Search for the cell housing the specified text and yield its [X, Y] center coordinate. 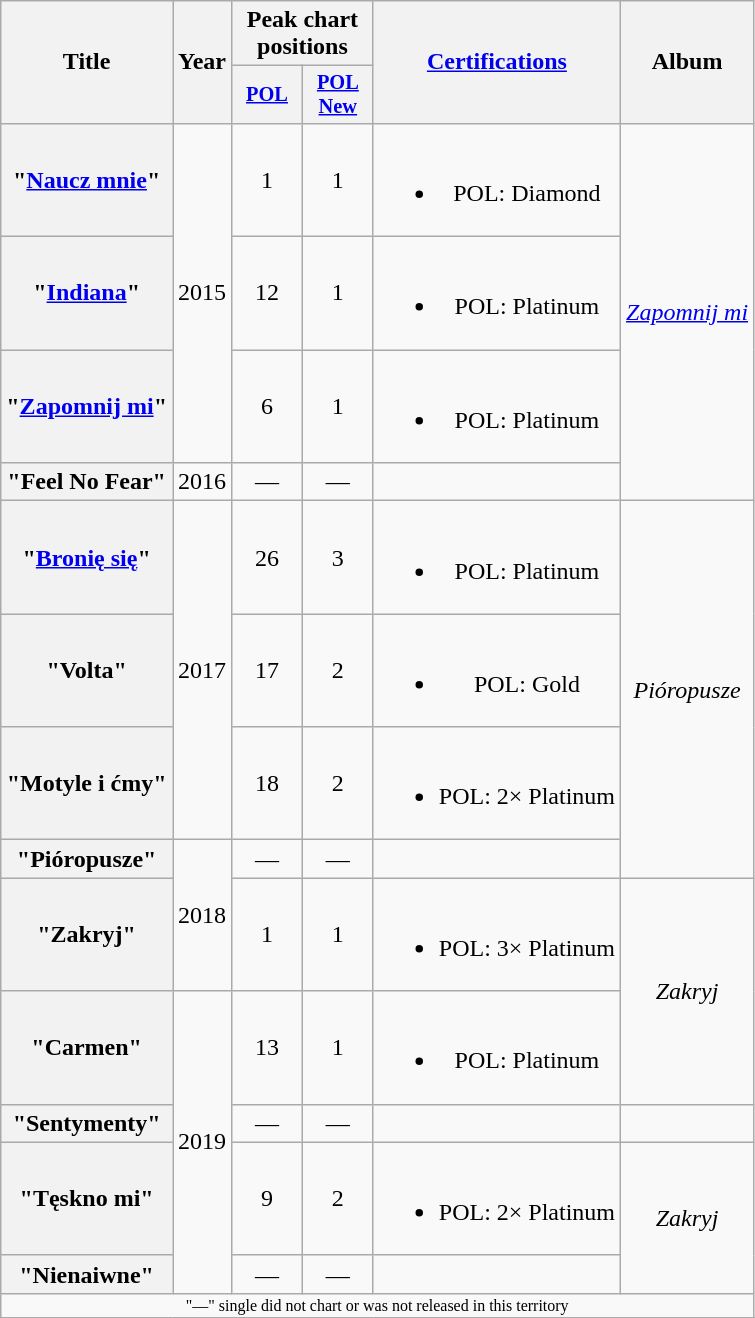
"Carmen" [87, 1048]
"Feel No Fear" [87, 482]
Year [202, 62]
3 [338, 558]
26 [268, 558]
"—" single did not chart or was not released in this territory [378, 1305]
POL: 3× Platinum [496, 934]
POL: Diamond [496, 180]
"Motyle i ćmy" [87, 784]
"Tęskno mi" [87, 1198]
2017 [202, 670]
Title [87, 62]
Pióropusze [688, 690]
"Indiana" [87, 294]
2015 [202, 292]
2016 [202, 482]
2018 [202, 916]
Album [688, 62]
"Bronię się" [87, 558]
12 [268, 294]
17 [268, 670]
18 [268, 784]
6 [268, 406]
Zapomnij mi [688, 312]
"Sentymenty" [87, 1123]
"Nienaiwne" [87, 1274]
13 [268, 1048]
POLNew [338, 95]
POL [268, 95]
POL: Gold [496, 670]
"Zakryj" [87, 934]
"Pióropusze" [87, 859]
Certifications [496, 62]
Peak chart positions [303, 34]
2019 [202, 1142]
"Volta" [87, 670]
9 [268, 1198]
"Zapomnij mi" [87, 406]
"Naucz mnie" [87, 180]
